Capture the cell that displays the provided text and extract its [X, Y] central coordinate. 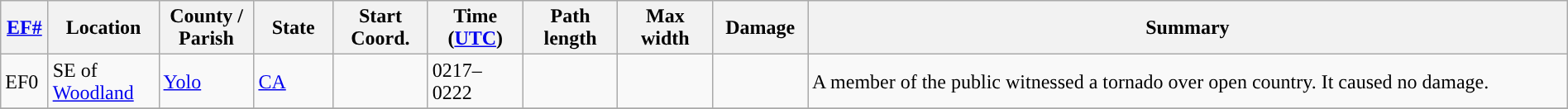
A member of the public witnessed a tornado over open country. It caused no damage. [1188, 81]
Time (UTC) [475, 28]
Location [103, 28]
Start Coord. [380, 28]
State [294, 28]
Path length [571, 28]
0217–0222 [475, 81]
County / Parish [207, 28]
EF0 [25, 81]
Damage [761, 28]
Summary [1188, 28]
Yolo [207, 81]
Max width [665, 28]
CA [294, 81]
SE of Woodland [103, 81]
EF# [25, 28]
